Determine the [x, y] coordinate at the center of the cell enclosing the given text.  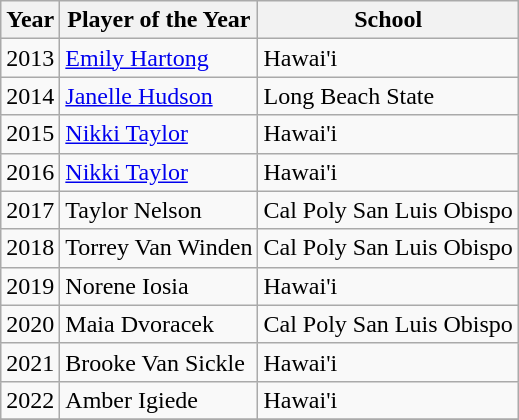
Long Beach State [388, 96]
2018 [30, 248]
Torrey Van Winden [159, 248]
Norene Iosia [159, 286]
Janelle Hudson [159, 96]
Taylor Nelson [159, 210]
2015 [30, 134]
2013 [30, 58]
Year [30, 20]
2022 [30, 400]
2021 [30, 362]
Player of the Year [159, 20]
2017 [30, 210]
Emily Hartong [159, 58]
2014 [30, 96]
Brooke Van Sickle [159, 362]
Maia Dvoracek [159, 324]
2020 [30, 324]
Amber Igiede [159, 400]
2016 [30, 172]
School [388, 20]
2019 [30, 286]
